Output the [x, y] coordinate of the center of the cell containing the given text.  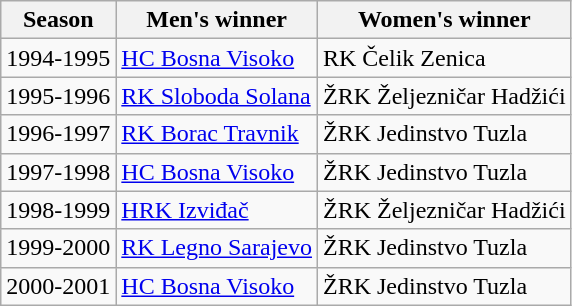
2000-2001 [58, 286]
HRK Izviđač [217, 210]
Men's winner [217, 20]
1998-1999 [58, 210]
1994-1995 [58, 58]
RK Borac Travnik [217, 134]
RK Legno Sarajevo [217, 248]
1999-2000 [58, 248]
RK Čelik Zenica [444, 58]
Season [58, 20]
1995-1996 [58, 96]
RK Sloboda Solana [217, 96]
1996-1997 [58, 134]
1997-1998 [58, 172]
Women's winner [444, 20]
